Provide the (x, y) coordinate of the cell's center where the given text is located.  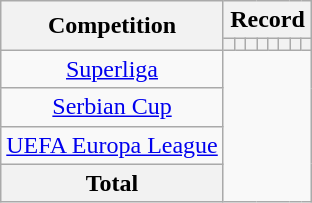
Superliga (112, 69)
Total (112, 183)
Record (267, 20)
Competition (112, 26)
Serbian Cup (112, 107)
UEFA Europa League (112, 145)
